Pinpoint the cell where the given text exists, returning its (X, Y) midpoint coordinate. 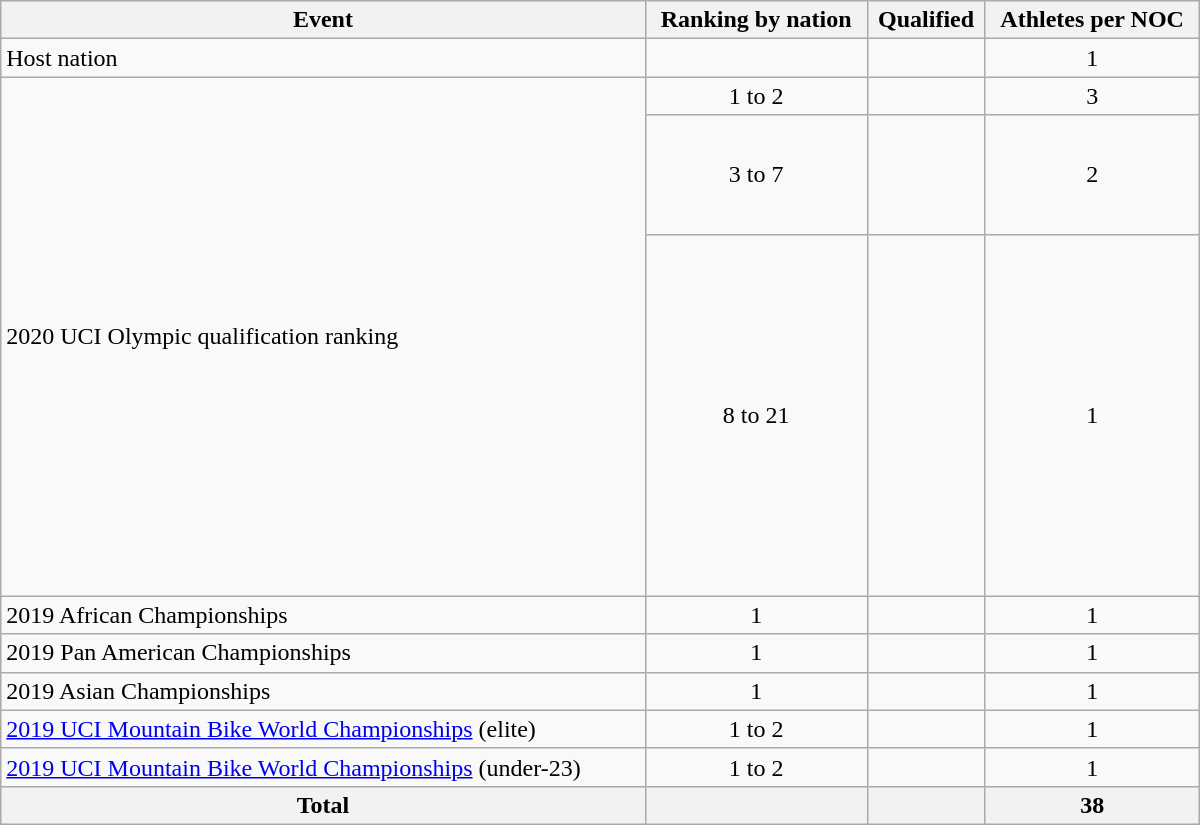
Ranking by nation (756, 20)
Event (323, 20)
3 to 7 (756, 174)
2019 African Championships (323, 615)
38 (1092, 805)
8 to 21 (756, 415)
2019 Asian Championships (323, 691)
Total (323, 805)
2019 UCI Mountain Bike World Championships (under-23) (323, 767)
Host nation (323, 58)
Qualified (926, 20)
3 (1092, 96)
Athletes per NOC (1092, 20)
2 (1092, 174)
2020 UCI Olympic qualification ranking (323, 336)
2019 UCI Mountain Bike World Championships (elite) (323, 729)
2019 Pan American Championships (323, 653)
